Return [X, Y] of the center of cell containing provided text 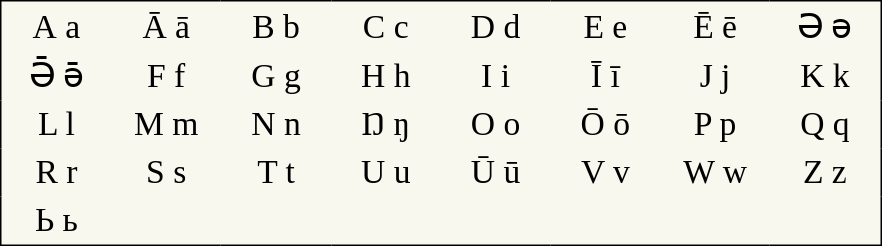
Z z [826, 172]
Ē ē [715, 26]
B b [276, 26]
S s [166, 172]
R r [56, 172]
U u [386, 172]
G g [276, 76]
M m [166, 124]
K k [826, 76]
L l [56, 124]
J j [715, 76]
Ū ū [496, 172]
O o [496, 124]
T t [276, 172]
P p [715, 124]
N n [276, 124]
I i [496, 76]
Ŋ ŋ [386, 124]
F f [166, 76]
Ə̄ ə̄ [56, 76]
W w [715, 172]
H h [386, 76]
Е е [605, 26]
D d [496, 26]
А а [56, 26]
Q q [826, 124]
Ā ā [166, 26]
C c [386, 26]
V v [605, 172]
Ī ī [605, 76]
Ə ə [826, 26]
Ь ь [56, 220]
Ō ō [605, 124]
